Search for the cell housing the specified text and yield its (X, Y) center coordinate. 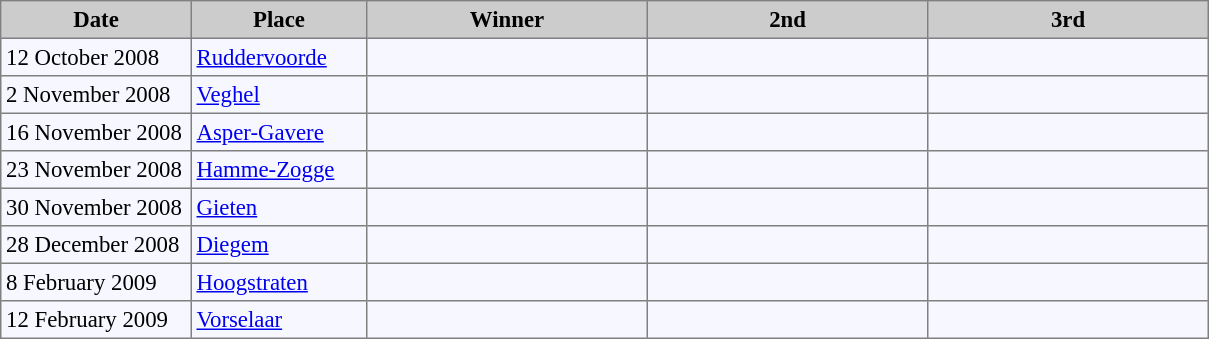
3rd (1068, 20)
Veghel (279, 95)
Place (279, 20)
8 February 2009 (96, 282)
28 December 2008 (96, 245)
Ruddervoorde (279, 57)
Date (96, 20)
Diegem (279, 245)
2 November 2008 (96, 95)
30 November 2008 (96, 207)
Hoogstraten (279, 282)
Winner (507, 20)
23 November 2008 (96, 170)
16 November 2008 (96, 132)
12 February 2009 (96, 320)
Gieten (279, 207)
Hamme-Zogge (279, 170)
Vorselaar (279, 320)
2nd (787, 20)
12 October 2008 (96, 57)
Asper-Gavere (279, 132)
